Find where the given text appears and provide that cell's center as (X, Y) coordinate. 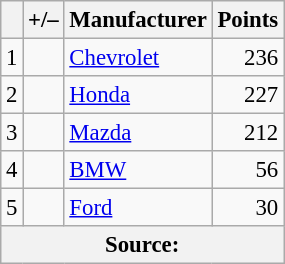
212 (248, 133)
Ford (138, 208)
236 (248, 58)
1 (12, 58)
56 (248, 170)
30 (248, 208)
Mazda (138, 133)
BMW (138, 170)
227 (248, 95)
Source: (142, 245)
Points (248, 20)
Chevrolet (138, 58)
3 (12, 133)
Manufacturer (138, 20)
2 (12, 95)
4 (12, 170)
Honda (138, 95)
5 (12, 208)
+/– (44, 20)
